Output the (x, y) coordinate of the center of the cell containing the given text.  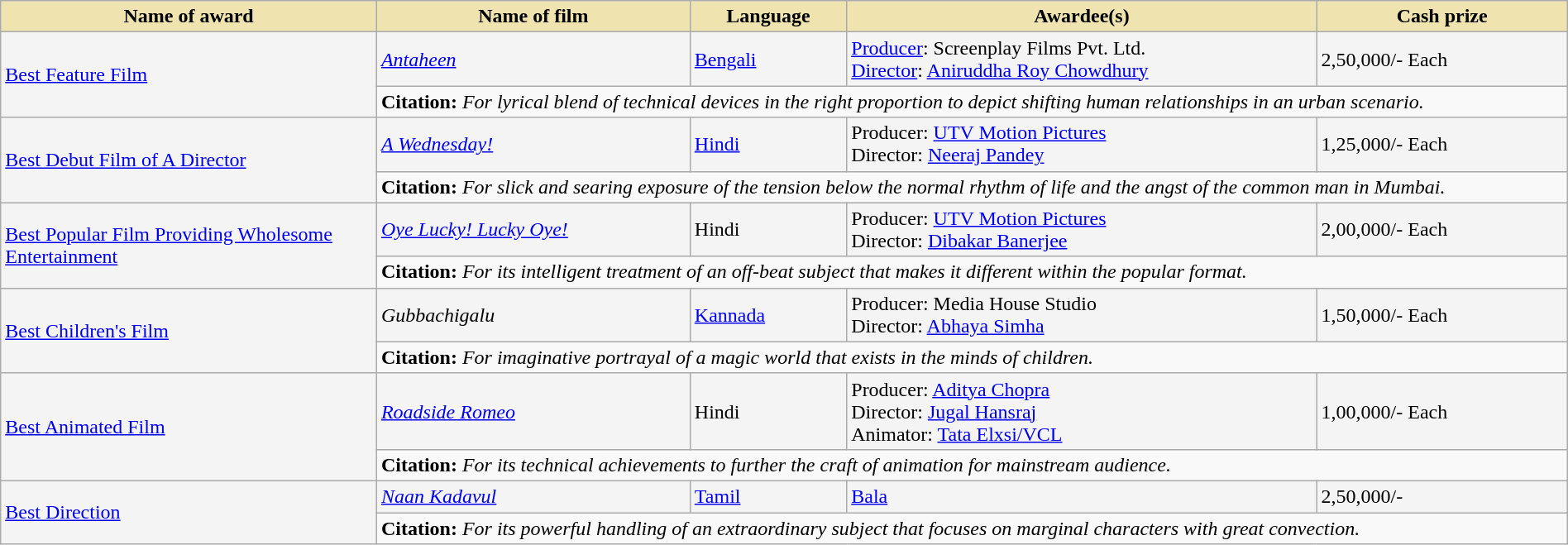
Producer: UTV Motion PicturesDirector: Neeraj Pandey (1082, 144)
Citation: For its technical achievements to further the craft of animation for mainstream audience. (972, 465)
Name of film (533, 17)
Tamil (767, 496)
Best Popular Film Providing Wholesome Entertainment (189, 245)
1,50,000/- Each (1442, 314)
Name of award (189, 17)
1,00,000/- Each (1442, 411)
Citation: For its intelligent treatment of an off-beat subject that makes it different within the popular format. (972, 272)
1,25,000/- Each (1442, 144)
Naan Kadavul (533, 496)
2,00,000/- Each (1442, 230)
2,50,000/- (1442, 496)
Bengali (767, 60)
Roadside Romeo (533, 411)
Best Debut Film of A Director (189, 160)
Gubbachigalu (533, 314)
Citation: For slick and searing exposure of the tension below the normal rhythm of life and the angst of the common man in Mumbai. (972, 187)
2,50,000/- Each (1442, 60)
Antaheen (533, 60)
Producer: Media House StudioDirector: Abhaya Simha (1082, 314)
Cash prize (1442, 17)
Awardee(s) (1082, 17)
Best Feature Film (189, 74)
Producer: Screenplay Films Pvt. Ltd.Director: Aniruddha Roy Chowdhury (1082, 60)
Kannada (767, 314)
Producer: Aditya ChopraDirector: Jugal HansrajAnimator: Tata Elxsi/VCL (1082, 411)
Best Animated Film (189, 427)
Citation: For its powerful handling of an extraordinary subject that focuses on marginal characters with great convection. (972, 528)
Best Direction (189, 512)
Best Children's Film (189, 331)
Oye Lucky! Lucky Oye! (533, 230)
Citation: For lyrical blend of technical devices in the right proportion to depict shifting human relationships in an urban scenario. (972, 102)
Language (767, 17)
Producer: UTV Motion PicturesDirector: Dibakar Banerjee (1082, 230)
A Wednesday! (533, 144)
Citation: For imaginative portrayal of a magic world that exists in the minds of children. (972, 357)
Bala (1082, 496)
